Scan for the cell matching the given text and deliver its [X, Y] coordinate at center. 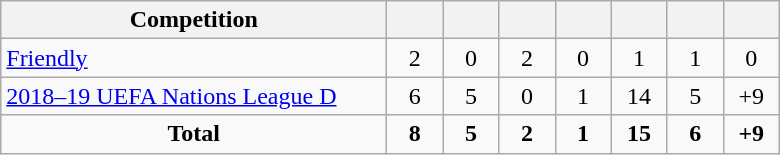
Friendly [194, 58]
Total [194, 134]
2018–19 UEFA Nations League D [194, 96]
14 [639, 96]
8 [415, 134]
Competition [194, 20]
15 [639, 134]
